Capture the cell that displays the provided text and extract its [X, Y] central coordinate. 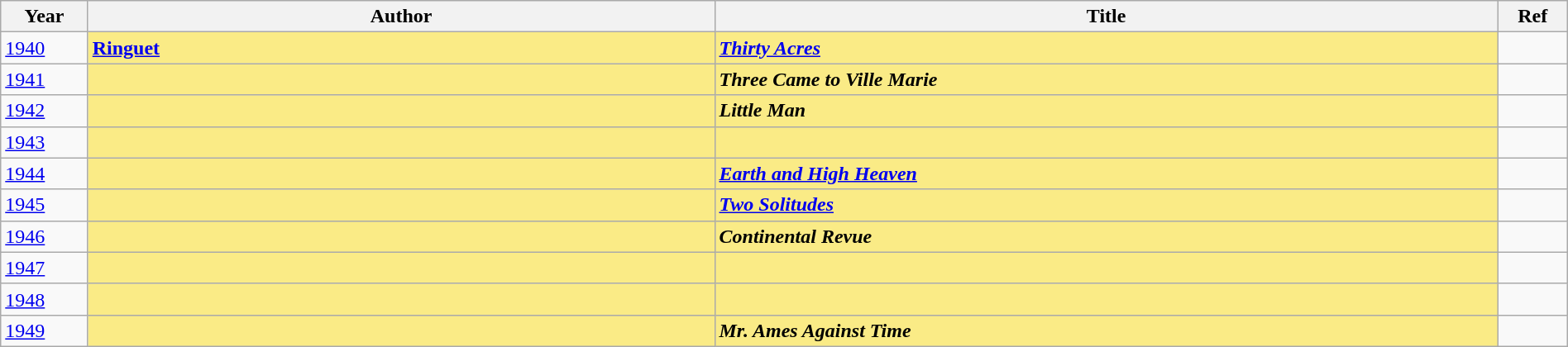
Ringuet [401, 48]
1948 [45, 299]
1947 [45, 268]
1941 [45, 79]
1940 [45, 48]
1942 [45, 111]
Two Solitudes [1107, 205]
Earth and High Heaven [1107, 173]
Continental Revue [1107, 236]
Title [1107, 17]
1944 [45, 173]
Author [401, 17]
1946 [45, 236]
Year [45, 17]
Thirty Acres [1107, 48]
Ref [1532, 17]
1943 [45, 142]
Three Came to Ville Marie [1107, 79]
Little Man [1107, 111]
1949 [45, 330]
1945 [45, 205]
Mr. Ames Against Time [1107, 330]
